Scan for the cell matching the given text and deliver its (x, y) coordinate at center. 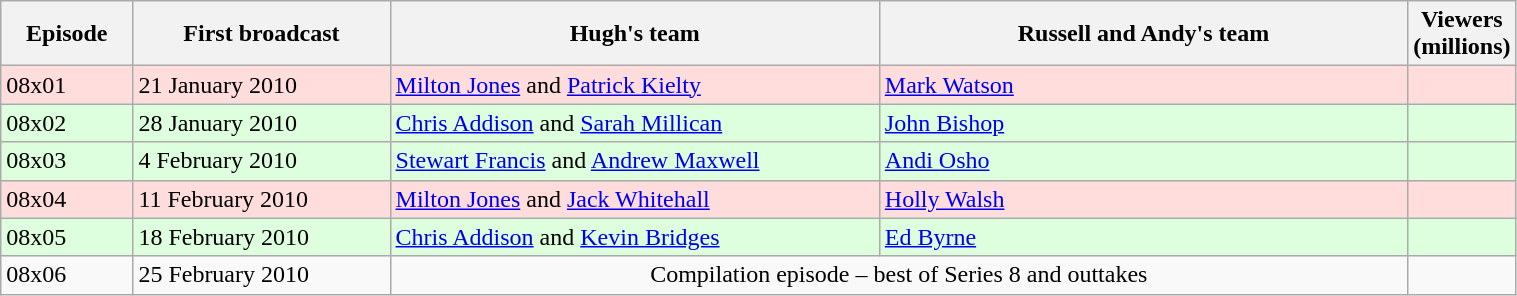
Russell and Andy's team (1143, 34)
John Bishop (1143, 123)
Milton Jones and Patrick Kielty (634, 85)
Ed Byrne (1143, 237)
08x06 (67, 275)
Chris Addison and Kevin Bridges (634, 237)
Viewers(millions) (1462, 34)
18 February 2010 (262, 237)
Chris Addison and Sarah Millican (634, 123)
Andi Osho (1143, 161)
08x03 (67, 161)
28 January 2010 (262, 123)
08x04 (67, 199)
4 February 2010 (262, 161)
Episode (67, 34)
21 January 2010 (262, 85)
25 February 2010 (262, 275)
Holly Walsh (1143, 199)
Hugh's team (634, 34)
Stewart Francis and Andrew Maxwell (634, 161)
Compilation episode – best of Series 8 and outtakes (899, 275)
Milton Jones and Jack Whitehall (634, 199)
Mark Watson (1143, 85)
08x05 (67, 237)
11 February 2010 (262, 199)
08x02 (67, 123)
First broadcast (262, 34)
08x01 (67, 85)
